For the text-containing cell, return its midpoint in [x, y] coordinate format. 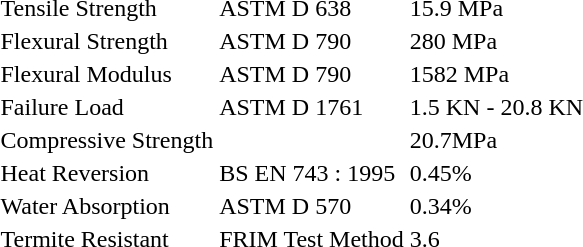
ASTM D 570 [312, 206]
ASTM D 1761 [312, 107]
BS EN 743 : 1995 [312, 173]
